Locate the cell with the specified text and output its (X, Y) center coordinate. 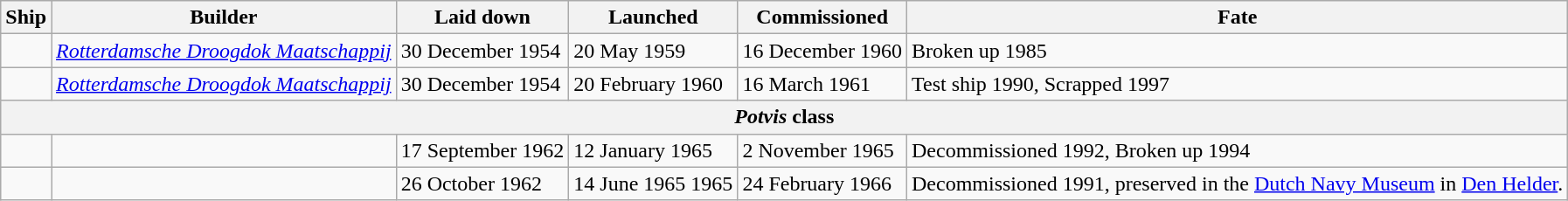
2 November 1965 (822, 150)
Decommissioned 1992, Broken up 1994 (1238, 150)
26 October 1962 (482, 184)
24 February 1966 (822, 184)
20 May 1959 (654, 51)
Decommissioned 1991, preserved in the Dutch Navy Museum in Den Helder. (1238, 184)
Launched (654, 17)
14 June 1965 1965 (654, 184)
Potvis class (785, 117)
Builder (224, 17)
20 February 1960 (654, 84)
16 December 1960 (822, 51)
Fate (1238, 17)
Ship (26, 17)
16 March 1961 (822, 84)
Laid down (482, 17)
Test ship 1990, Scrapped 1997 (1238, 84)
Commissioned (822, 17)
12 January 1965 (654, 150)
17 September 1962 (482, 150)
Broken up 1985 (1238, 51)
